For the text-containing cell, return its midpoint in [x, y] coordinate format. 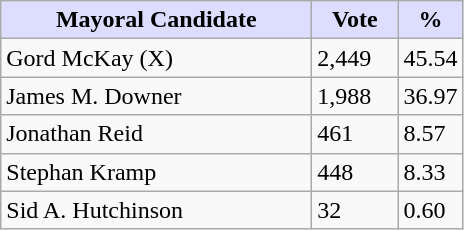
James M. Downer [156, 96]
1,988 [355, 96]
36.97 [430, 96]
461 [355, 134]
Vote [355, 20]
Gord McKay (X) [156, 58]
448 [355, 172]
Stephan Kramp [156, 172]
45.54 [430, 58]
Mayoral Candidate [156, 20]
8.33 [430, 172]
Sid A. Hutchinson [156, 210]
0.60 [430, 210]
32 [355, 210]
% [430, 20]
8.57 [430, 134]
Jonathan Reid [156, 134]
2,449 [355, 58]
